Determine the (x, y) coordinate at the center of the cell enclosing the given text.  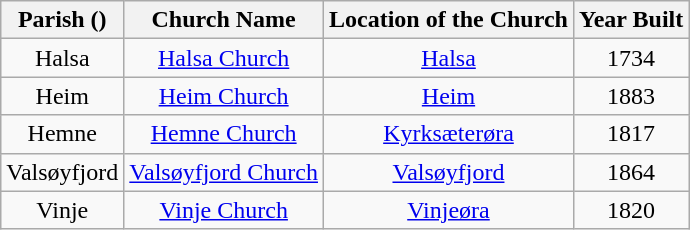
Hemne Church (224, 134)
Valsøyfjord Church (224, 172)
Church Name (224, 20)
Vinje Church (224, 210)
Heim Church (224, 96)
Vinje (62, 210)
Halsa Church (224, 58)
Year Built (630, 20)
1883 (630, 96)
1820 (630, 210)
1734 (630, 58)
Hemne (62, 134)
Parish () (62, 20)
1817 (630, 134)
Vinjeøra (449, 210)
1864 (630, 172)
Location of the Church (449, 20)
Kyrksæterøra (449, 134)
